Capture the cell that displays the provided text and extract its (X, Y) central coordinate. 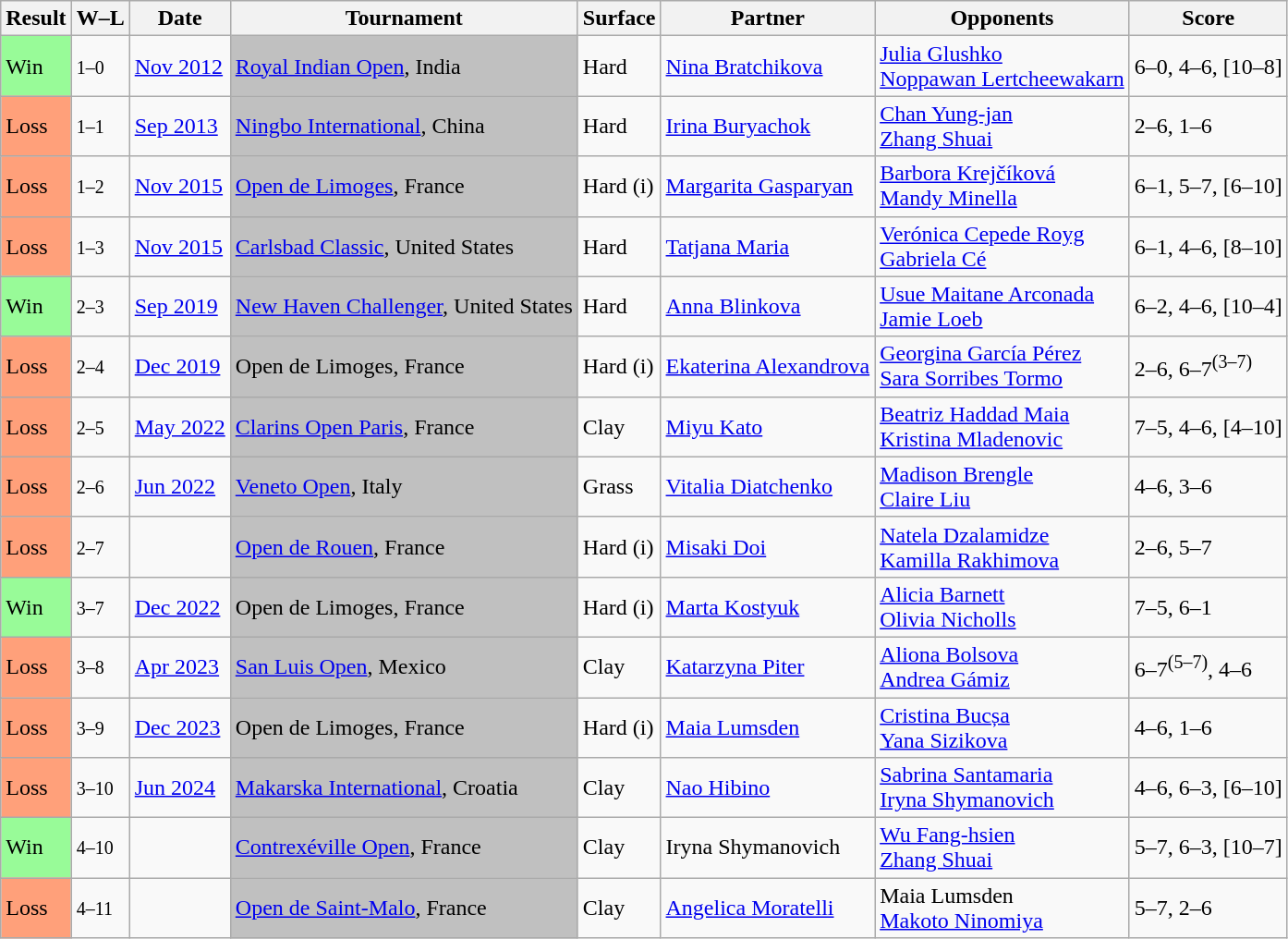
Margarita Gasparyan (768, 187)
Marta Kostyuk (768, 606)
Nov 2012 (179, 67)
2–6, 6–7(3–7) (1209, 366)
Dec 2022 (179, 606)
4–10 (100, 848)
Grass (619, 486)
5–7, 2–6 (1209, 908)
6–1, 4–6, [8–10] (1209, 246)
Maia Lumsden Makoto Ninomiya (1002, 908)
Beatriz Haddad Maia Kristina Mladenovic (1002, 427)
Vitalia Diatchenko (768, 486)
Miyu Kato (768, 427)
1–2 (100, 187)
4–6, 6–3, [6–10] (1209, 787)
2–6, 5–7 (1209, 547)
Jun 2024 (179, 787)
W–L (100, 18)
Wu Fang-hsien Zhang Shuai (1002, 848)
Makarska International, Croatia (404, 787)
Georgina García Pérez Sara Sorribes Tormo (1002, 366)
Nao Hibino (768, 787)
2–7 (100, 547)
2–6, 1–6 (1209, 126)
Maia Lumsden (768, 726)
6–2, 4–6, [10–4] (1209, 307)
4–6, 1–6 (1209, 726)
Score (1209, 18)
Clarins Open Paris, France (404, 427)
4–11 (100, 908)
Alicia Barnett Olivia Nicholls (1002, 606)
3–9 (100, 726)
Chan Yung-jan Zhang Shuai (1002, 126)
Tatjana Maria (768, 246)
Natela Dzalamidze Kamilla Rakhimova (1002, 547)
Sabrina Santamaria Iryna Shymanovich (1002, 787)
6–1, 5–7, [6–10] (1209, 187)
6–7(5–7), 4–6 (1209, 667)
Royal Indian Open, India (404, 67)
Barbora Krejčíková Mandy Minella (1002, 187)
3–7 (100, 606)
Dec 2023 (179, 726)
Ningbo International, China (404, 126)
3–8 (100, 667)
Carlsbad Classic, United States (404, 246)
Cristina Bucșa Yana Sizikova (1002, 726)
New Haven Challenger, United States (404, 307)
4–6, 3–6 (1209, 486)
1–3 (100, 246)
2–3 (100, 307)
Open de Rouen, France (404, 547)
Irina Buryachok (768, 126)
Partner (768, 18)
1–1 (100, 126)
Jun 2022 (179, 486)
Dec 2019 (179, 366)
Tournament (404, 18)
Verónica Cepede Royg Gabriela Cé (1002, 246)
Misaki Doi (768, 547)
Angelica Moratelli (768, 908)
Sep 2013 (179, 126)
2–5 (100, 427)
Nina Bratchikova (768, 67)
San Luis Open, Mexico (404, 667)
Surface (619, 18)
Date (179, 18)
Veneto Open, Italy (404, 486)
Open de Saint-Malo, France (404, 908)
2–4 (100, 366)
Katarzyna Piter (768, 667)
Opponents (1002, 18)
Sep 2019 (179, 307)
6–0, 4–6, [10–8] (1209, 67)
5–7, 6–3, [10–7] (1209, 848)
Iryna Shymanovich (768, 848)
Usue Maitane Arconada Jamie Loeb (1002, 307)
Julia Glushko Noppawan Lertcheewakarn (1002, 67)
Apr 2023 (179, 667)
Anna Blinkova (768, 307)
2–6 (100, 486)
3–10 (100, 787)
7–5, 6–1 (1209, 606)
Ekaterina Alexandrova (768, 366)
7–5, 4–6, [4–10] (1209, 427)
Contrexéville Open, France (404, 848)
Result (36, 18)
May 2022 (179, 427)
Aliona Bolsova Andrea Gámiz (1002, 667)
Madison Brengle Claire Liu (1002, 486)
1–0 (100, 67)
